Return the (x, y) coordinate for the center point of the cell that contains the specified text.  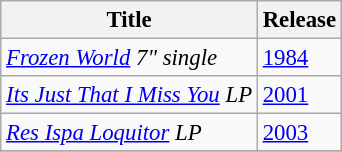
Title (130, 20)
Its Just That I Miss You LP (130, 95)
2003 (299, 133)
Res Ispa Loquitor LP (130, 133)
Release (299, 20)
1984 (299, 58)
2001 (299, 95)
Frozen World 7" single (130, 58)
